Search for the cell housing the specified text and yield its (x, y) center coordinate. 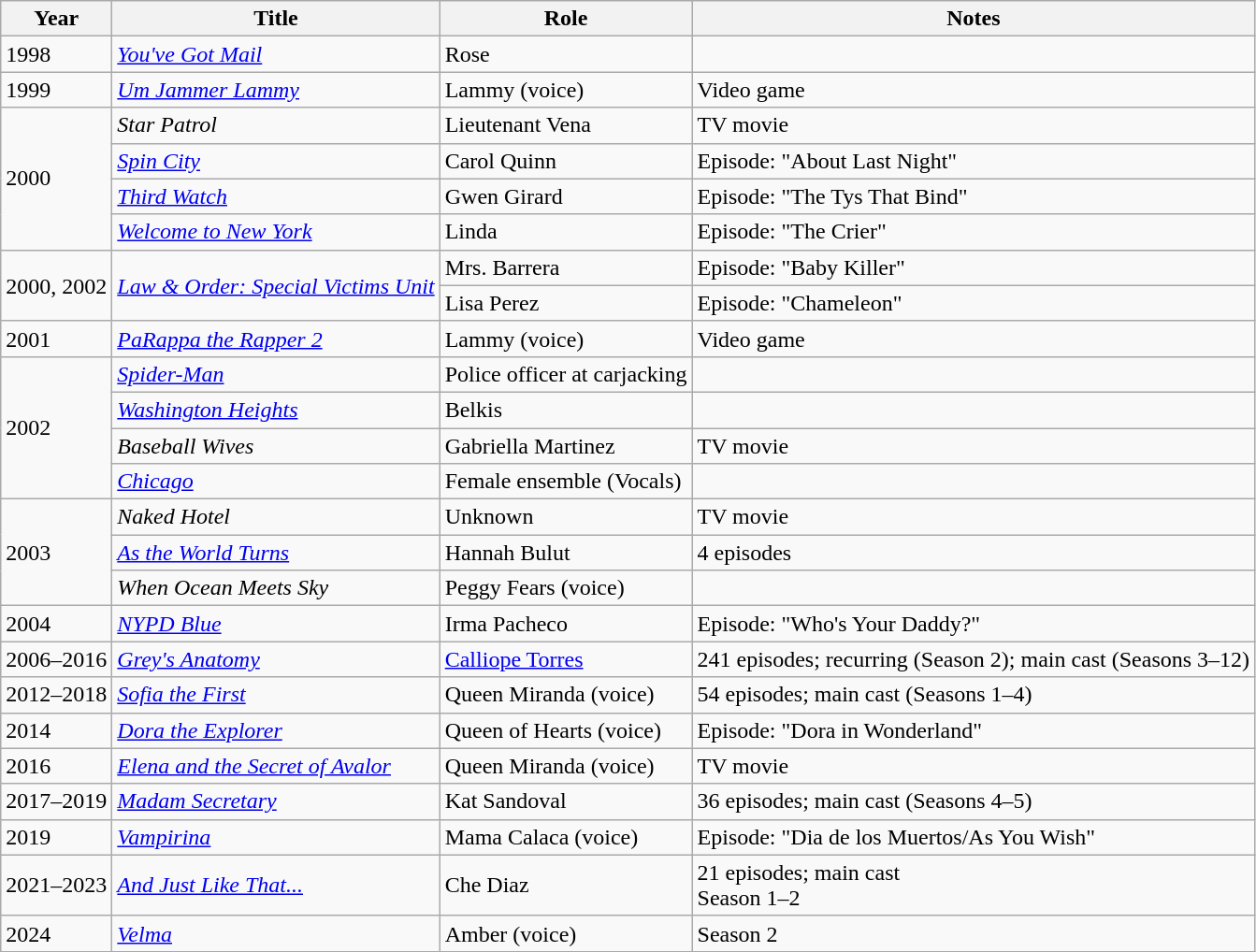
Episode: "About Last Night" (974, 161)
Law & Order: Special Victims Unit (276, 285)
21 episodes; main cast Season 1–2 (974, 885)
Hannah Bulut (566, 553)
Madam Secretary (276, 801)
2001 (56, 339)
Che Diaz (566, 885)
Episode: "Chameleon" (974, 303)
1999 (56, 90)
When Ocean Meets Sky (276, 588)
Amber (voice) (566, 933)
Year (56, 19)
2002 (56, 427)
2017–2019 (56, 801)
NYPD Blue (276, 624)
Episode: "Dia de los Muertos/As You Wish" (974, 837)
2000 (56, 179)
Chicago (276, 482)
Belkis (566, 410)
Lisa Perez (566, 303)
Vampirina (276, 837)
Sofia the First (276, 695)
2014 (56, 730)
Um Jammer Lammy (276, 90)
Carol Quinn (566, 161)
4 episodes (974, 553)
Kat Sandoval (566, 801)
Lieutenant Vena (566, 125)
Episode: "Baby Killer" (974, 267)
PaRappa the Rapper 2 (276, 339)
Rose (566, 54)
241 episodes; recurring (Season 2); main cast (Seasons 3–12) (974, 659)
2012–2018 (56, 695)
Linda (566, 232)
Star Patrol (276, 125)
Elena and the Secret of Avalor (276, 766)
Washington Heights (276, 410)
2024 (56, 933)
Calliope Torres (566, 659)
You've Got Mail (276, 54)
Dora the Explorer (276, 730)
54 episodes; main cast (Seasons 1–4) (974, 695)
Third Watch (276, 196)
Mrs. Barrera (566, 267)
Queen of Hearts (voice) (566, 730)
Unknown (566, 517)
1998 (56, 54)
Welcome to New York (276, 232)
Role (566, 19)
Episode: "The Crier" (974, 232)
Irma Pacheco (566, 624)
Spin City (276, 161)
Police officer at carjacking (566, 374)
Episode: "Who's Your Daddy?" (974, 624)
Title (276, 19)
Gwen Girard (566, 196)
Baseball Wives (276, 446)
2004 (56, 624)
Female ensemble (Vocals) (566, 482)
2021–2023 (56, 885)
As the World Turns (276, 553)
2000, 2002 (56, 285)
2019 (56, 837)
Mama Calaca (voice) (566, 837)
Naked Hotel (276, 517)
Grey's Anatomy (276, 659)
Season 2 (974, 933)
36 episodes; main cast (Seasons 4–5) (974, 801)
Episode: "Dora in Wonderland" (974, 730)
Episode: "The Tys That Bind" (974, 196)
Gabriella Martinez (566, 446)
2003 (56, 553)
2016 (56, 766)
And Just Like That... (276, 885)
Notes (974, 19)
Velma (276, 933)
Spider-Man (276, 374)
Peggy Fears (voice) (566, 588)
2006–2016 (56, 659)
